Determine the (x, y) coordinate at the center of the cell enclosing the given text.  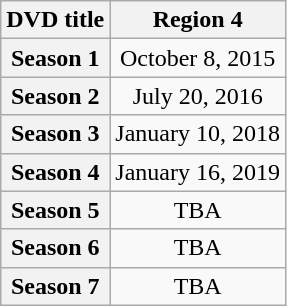
Season 6 (56, 248)
January 10, 2018 (198, 134)
Season 2 (56, 96)
Region 4 (198, 20)
Season 5 (56, 210)
Season 7 (56, 286)
Season 4 (56, 172)
Season 3 (56, 134)
DVD title (56, 20)
July 20, 2016 (198, 96)
January 16, 2019 (198, 172)
October 8, 2015 (198, 58)
Season 1 (56, 58)
